For the text-containing cell, return its midpoint in (x, y) coordinate format. 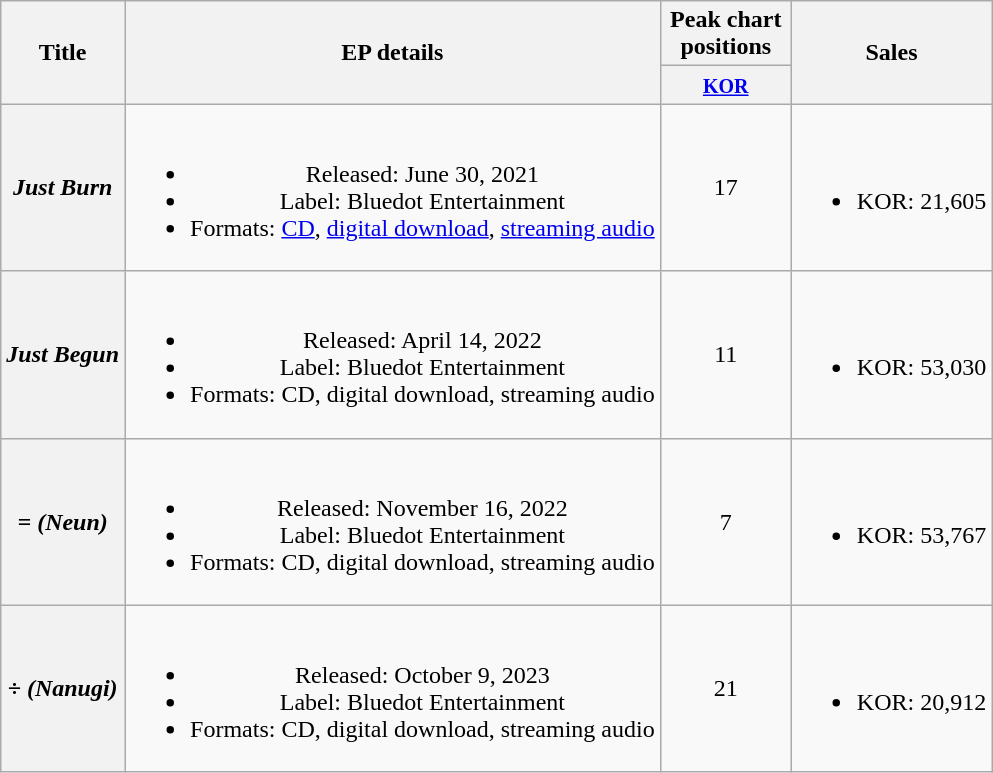
Sales (891, 52)
= (Neun) (63, 522)
Released: April 14, 2022Label: Bluedot EntertainmentFormats: CD, digital download, streaming audio (393, 354)
÷ (Nanugi) (63, 688)
Released: June 30, 2021Label: Bluedot EntertainmentFormats: CD, digital download, streaming audio (393, 188)
Released: October 9, 2023Label: Bluedot EntertainmentFormats: CD, digital download, streaming audio (393, 688)
Title (63, 52)
Just Begun (63, 354)
EP details (393, 52)
KOR: 21,605 (891, 188)
21 (726, 688)
KOR (726, 85)
Just Burn (63, 188)
17 (726, 188)
7 (726, 522)
KOR: 20,912 (891, 688)
11 (726, 354)
Released: November 16, 2022Label: Bluedot EntertainmentFormats: CD, digital download, streaming audio (393, 522)
Peak chart positions (726, 34)
KOR: 53,030 (891, 354)
KOR: 53,767 (891, 522)
